Output the (X, Y) coordinate of the center of the cell containing the given text.  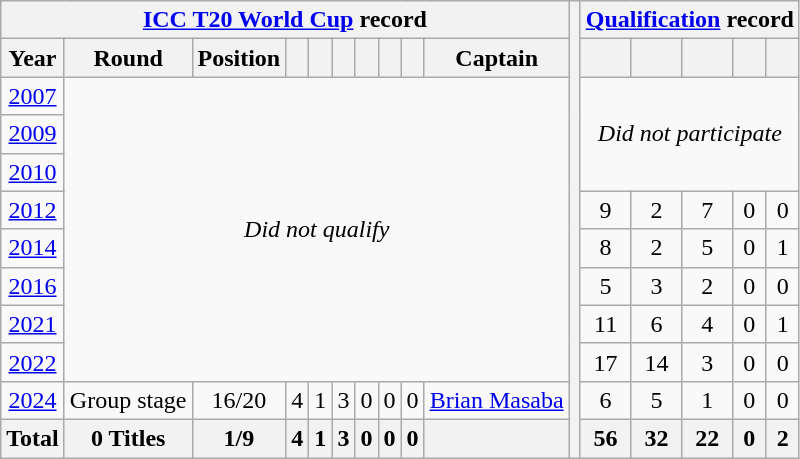
2022 (33, 362)
Did not participate (690, 134)
9 (606, 210)
2012 (33, 210)
Qualification record (690, 20)
2024 (33, 400)
17 (606, 362)
2021 (33, 324)
14 (656, 362)
8 (606, 248)
Year (33, 58)
2010 (33, 172)
Position (239, 58)
Captain (496, 58)
Group stage (128, 400)
0 Titles (128, 438)
2009 (33, 134)
Total (33, 438)
1/9 (239, 438)
Round (128, 58)
2007 (33, 96)
2014 (33, 248)
56 (606, 438)
Brian Masaba (496, 400)
22 (708, 438)
2016 (33, 286)
32 (656, 438)
Did not qualify (316, 229)
7 (708, 210)
11 (606, 324)
16/20 (239, 400)
ICC T20 World Cup record (285, 20)
